Output the (X, Y) coordinate of the center of the cell containing the given text.  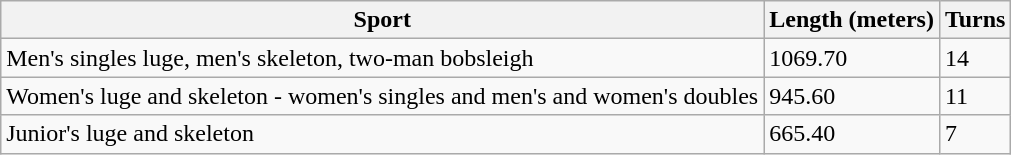
Men's singles luge, men's skeleton, two-man bobsleigh (382, 58)
Length (meters) (852, 20)
945.60 (852, 96)
665.40 (852, 134)
Sport (382, 20)
1069.70 (852, 58)
Junior's luge and skeleton (382, 134)
Turns (975, 20)
Women's luge and skeleton - women's singles and men's and women's doubles (382, 96)
14 (975, 58)
7 (975, 134)
11 (975, 96)
